Pinpoint the cell where the given text exists, returning its (x, y) midpoint coordinate. 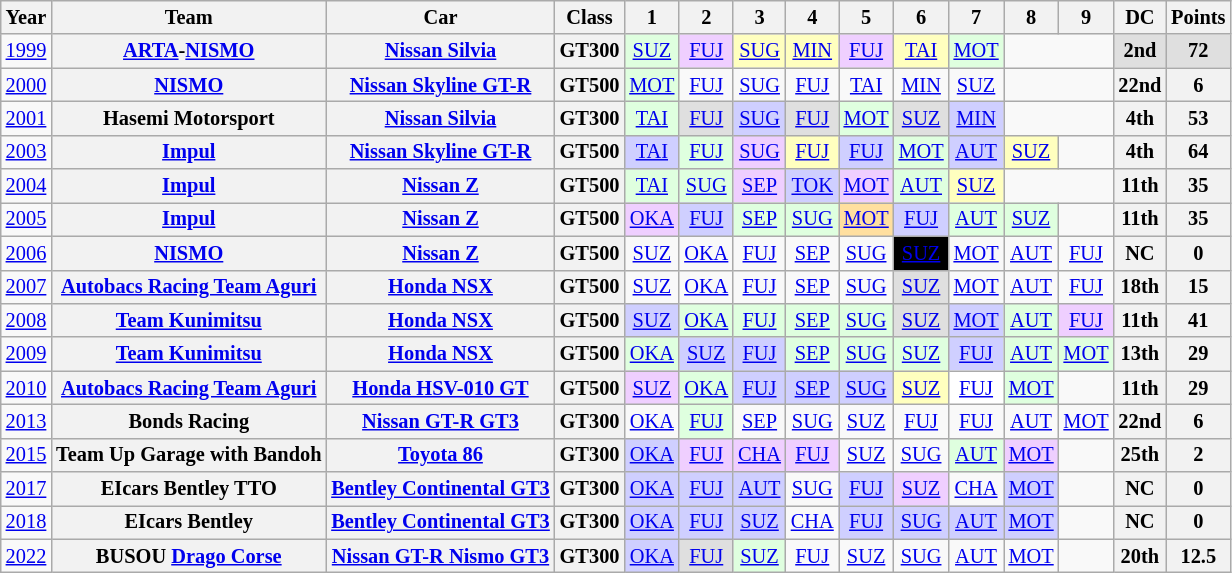
Points (1198, 17)
2003 (26, 152)
Bonds Racing (188, 421)
TOK (812, 186)
2nd (1140, 51)
25th (1140, 455)
Team Up Garage with Bandoh (188, 455)
7 (976, 17)
2004 (26, 186)
18th (1140, 287)
2015 (26, 455)
EIcars Bentley TTO (188, 489)
53 (1198, 118)
12.5 (1198, 556)
2010 (26, 388)
Hasemi Motorsport (188, 118)
4 (812, 17)
3 (760, 17)
13th (1140, 354)
Nissan GT-R Nismo GT3 (440, 556)
1 (652, 17)
15 (1198, 287)
Car (440, 17)
Year (26, 17)
DC (1140, 17)
Toyota 86 (440, 455)
2008 (26, 320)
2017 (26, 489)
1999 (26, 51)
ARTA-NISMO (188, 51)
Team (188, 17)
2005 (26, 219)
Honda HSV-010 GT (440, 388)
2018 (26, 522)
2007 (26, 287)
2022 (26, 556)
2000 (26, 85)
2013 (26, 421)
9 (1086, 17)
2006 (26, 253)
5 (866, 17)
72 (1198, 51)
8 (1032, 17)
BUSOU Drago Corse (188, 556)
2009 (26, 354)
20th (1140, 556)
64 (1198, 152)
Class (590, 17)
41 (1198, 320)
2001 (26, 118)
Nissan GT-R GT3 (440, 421)
EIcars Bentley (188, 522)
